For the text-containing cell, return its midpoint in [X, Y] coordinate format. 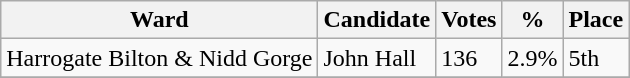
2.9% [532, 58]
Ward [160, 20]
Candidate [377, 20]
5th [596, 58]
Harrogate Bilton & Nidd Gorge [160, 58]
% [532, 20]
Place [596, 20]
136 [469, 58]
Votes [469, 20]
John Hall [377, 58]
